Determine the (X, Y) coordinate at the center of the cell enclosing the given text.  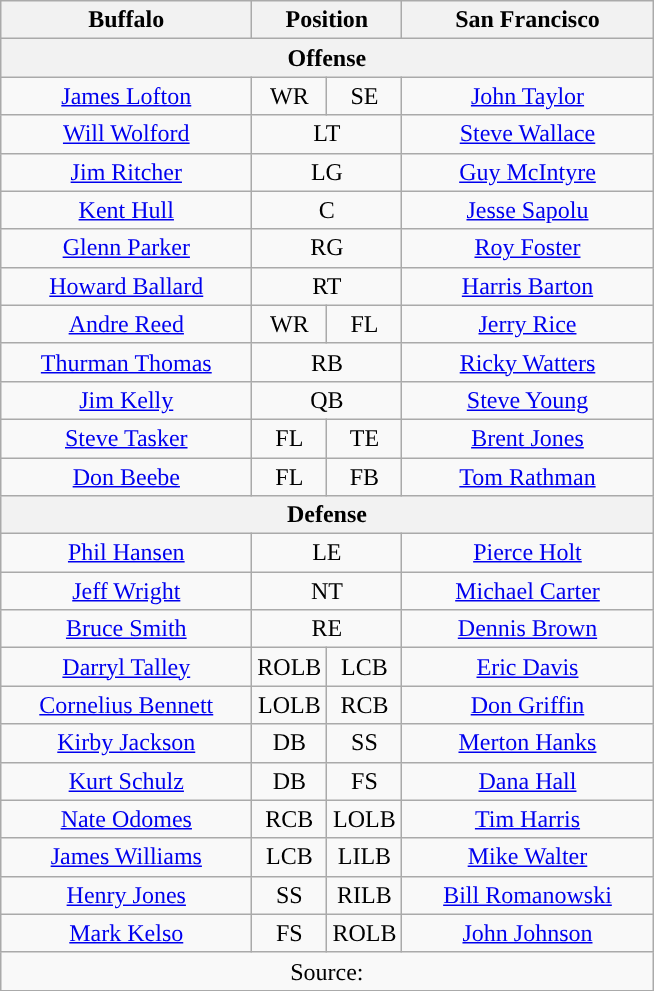
Offense (327, 58)
Tom Rathman (528, 477)
Don Beebe (126, 477)
Will Wolford (126, 134)
John Taylor (528, 96)
Source: (327, 971)
Darryl Talley (126, 667)
Mike Walter (528, 857)
Thurman Thomas (126, 362)
Nate Odomes (126, 819)
Cornelius Bennett (126, 705)
Kent Hull (126, 210)
RE (327, 629)
Jim Ritcher (126, 172)
Bruce Smith (126, 629)
Defense (327, 515)
Eric Davis (528, 667)
FB (364, 477)
LILB (364, 857)
SE (364, 96)
Bill Romanowski (528, 895)
Steve Tasker (126, 438)
Jeff Wright (126, 591)
San Francisco (528, 20)
Buffalo (126, 20)
Roy Foster (528, 248)
NT (327, 591)
Mark Kelso (126, 933)
Ricky Watters (528, 362)
Position (327, 20)
James Williams (126, 857)
Glenn Parker (126, 248)
RT (327, 286)
LG (327, 172)
Jim Kelly (126, 400)
Jerry Rice (528, 324)
Tim Harris (528, 819)
Steve Young (528, 400)
Pierce Holt (528, 553)
John Johnson (528, 933)
Harris Barton (528, 286)
RILB (364, 895)
Kirby Jackson (126, 743)
QB (327, 400)
Dana Hall (528, 781)
Dennis Brown (528, 629)
RG (327, 248)
TE (364, 438)
Kurt Schulz (126, 781)
Henry Jones (126, 895)
Andre Reed (126, 324)
Howard Ballard (126, 286)
Jesse Sapolu (528, 210)
James Lofton (126, 96)
LT (327, 134)
Steve Wallace (528, 134)
LE (327, 553)
RB (327, 362)
Phil Hansen (126, 553)
C (327, 210)
Merton Hanks (528, 743)
Guy McIntyre (528, 172)
Michael Carter (528, 591)
Brent Jones (528, 438)
Don Griffin (528, 705)
